Identify which cell holds the provided text, then report its (X, Y) central coordinate. 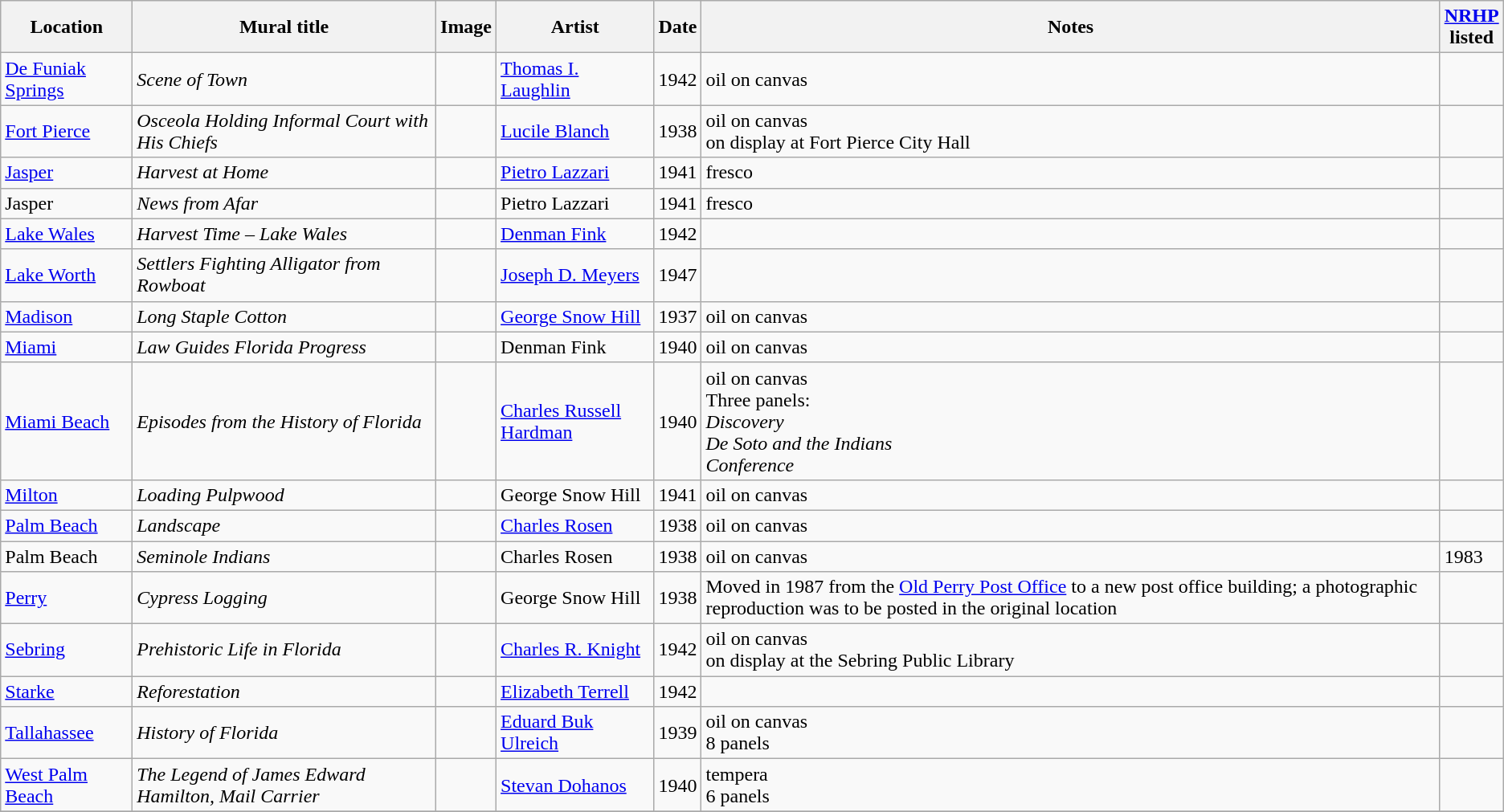
History of Florida (284, 732)
Eduard Buk Ulreich (575, 732)
Seminole Indians (284, 557)
Loading Pulpwood (284, 495)
Joseph D. Meyers (575, 275)
Scene of Town (284, 79)
Landscape (284, 525)
Moved in 1987 from the Old Perry Post Office to a new post office building; a photographic reproduction was to be posted in the original location (1070, 598)
Lake Wales (67, 234)
Osceola Holding Informal Court with His Chiefs (284, 132)
Lake Worth (67, 275)
Perry (67, 598)
Miami (67, 347)
Sebring (67, 651)
Harvest at Home (284, 173)
oil on canvasThree panels:DiscoveryDe Soto and the IndiansConference (1070, 421)
oil on canvas on display at the Sebring Public Library (1070, 651)
Harvest Time – Lake Wales (284, 234)
NRHPlisted (1472, 27)
Madison (67, 316)
Tallahassee (67, 732)
oil on canvas 8 panels (1070, 732)
Thomas I. Laughlin (575, 79)
Charles Russell Hardman (575, 421)
The Legend of James Edward Hamilton, Mail Carrier (284, 785)
Stevan Dohanos (575, 785)
1939 (678, 732)
Cypress Logging (284, 598)
tempera 6 panels (1070, 785)
1937 (678, 316)
Lucile Blanch (575, 132)
Mural title (284, 27)
Law Guides Florida Progress (284, 347)
Starke (67, 692)
Long Staple Cotton (284, 316)
Location (67, 27)
Charles R. Knight (575, 651)
Episodes from the History of Florida (284, 421)
Reforestation (284, 692)
Artist (575, 27)
1983 (1472, 557)
De Funiak Springs (67, 79)
News from Afar (284, 203)
Date (678, 27)
Notes (1070, 27)
1947 (678, 275)
oil on canvas on display at Fort Pierce City Hall (1070, 132)
Miami Beach (67, 421)
Elizabeth Terrell (575, 692)
West Palm Beach (67, 785)
Settlers Fighting Alligator from Rowboat (284, 275)
Milton (67, 495)
Fort Pierce (67, 132)
Image (466, 27)
Prehistoric Life in Florida (284, 651)
